Return [x, y] of the center of cell containing provided text 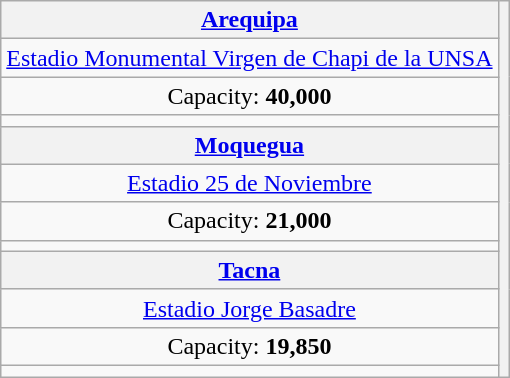
Capacity: 40,000 [250, 96]
Arequipa [250, 20]
Capacity: 19,850 [250, 346]
Estadio 25 de Noviembre [250, 183]
Tacna [250, 270]
Estadio Jorge Basadre [250, 308]
Capacity: 21,000 [250, 221]
Estadio Monumental Virgen de Chapi de la UNSA [250, 58]
Moquegua [250, 145]
